Determine the [X, Y] coordinate at the center of the cell enclosing the given text.  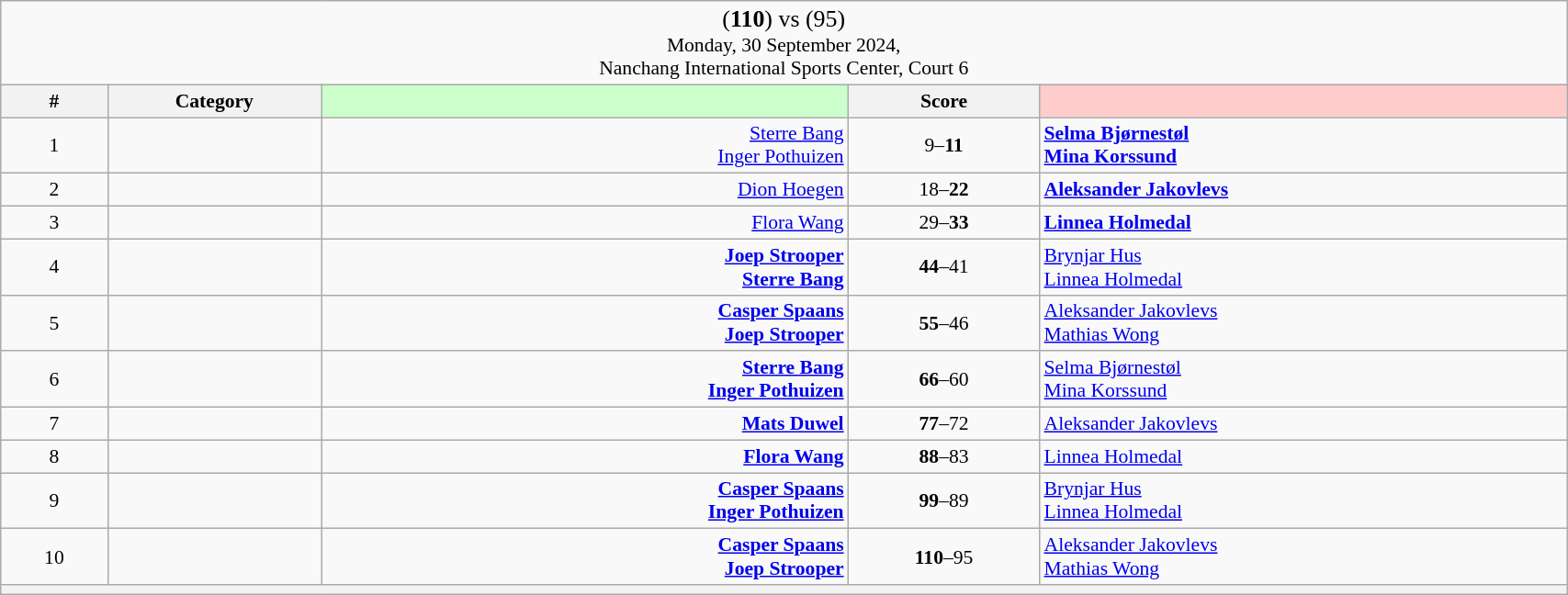
9–11 [944, 145]
7 [54, 424]
18–22 [944, 190]
5 [54, 323]
4 [54, 266]
9 [54, 501]
1 [54, 145]
55–46 [944, 323]
6 [54, 380]
2 [54, 190]
10 [54, 556]
66–60 [944, 380]
3 [54, 223]
77–72 [944, 424]
Dion Hoegen [585, 190]
# [54, 101]
29–33 [944, 223]
44–41 [944, 266]
99–89 [944, 501]
110–95 [944, 556]
(110) vs (95)Monday, 30 September 2024, Nanchang International Sports Center, Court 6 [784, 42]
8 [54, 456]
Joep Strooper Sterre Bang [585, 266]
Casper Spaans Inger Pothuizen [585, 501]
Mats Duwel [585, 424]
Score [944, 101]
Category [215, 101]
88–83 [944, 456]
